Scan for the cell matching the given text and deliver its [x, y] coordinate at center. 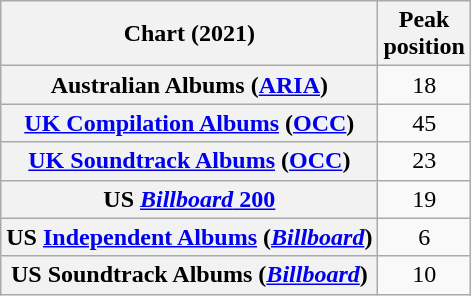
19 [424, 199]
US Billboard 200 [190, 199]
Chart (2021) [190, 34]
UK Compilation Albums (OCC) [190, 123]
10 [424, 275]
6 [424, 237]
UK Soundtrack Albums (OCC) [190, 161]
45 [424, 123]
Australian Albums (ARIA) [190, 85]
US Independent Albums (Billboard) [190, 237]
Peakposition [424, 34]
23 [424, 161]
18 [424, 85]
US Soundtrack Albums (Billboard) [190, 275]
